Capture the cell that displays the provided text and extract its (x, y) central coordinate. 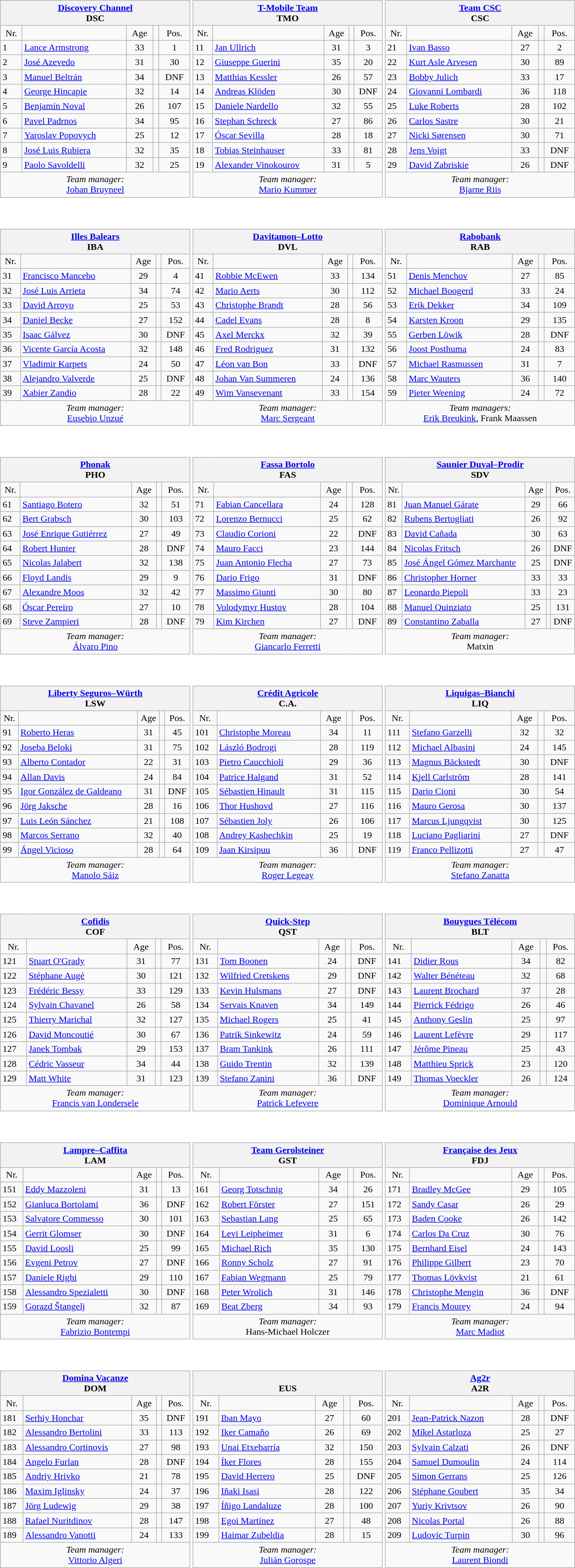
Team manager:Hans-Michael Holczer (288, 1327)
165 (206, 1248)
David Moncoutié (77, 1034)
184 (12, 1462)
Stéphane Goubert (461, 1491)
Sandy Casar (461, 1204)
Jens Voigt (459, 150)
Christophe Brandt (268, 305)
163 (206, 1219)
167 (206, 1277)
Team manager:Dominique Arnould (480, 1098)
172 (397, 1204)
Team manager:Johan Bruyneel (95, 185)
Team manager:Manolo Sáiz (95, 870)
Roberto Heras (78, 733)
Wim Vansevenant (268, 393)
80 (367, 592)
Fassa Bortolo FAS (288, 470)
Nicolas Fritsch (464, 548)
205 (397, 1476)
Juan Antonio Flecha (267, 563)
Dario Cioni (461, 791)
Claudio Corioni (267, 534)
150 (366, 1447)
140 (560, 378)
Stéphane Augé (77, 976)
Allan Davis (78, 776)
174 (397, 1233)
José Luis Rubiera (74, 150)
José Enrique Gutiérrez (76, 534)
Team Gerolsteiner GST (288, 1155)
Lampre–Caffita LAM (95, 1155)
Team manager:Francis van Londersele (95, 1098)
Iban Mayo (267, 1418)
Alberto Contador (78, 762)
40 (177, 835)
Léon van Bon (268, 364)
T-Mobile Team TMO (288, 13)
198 (206, 1520)
Marcus Ljungqvist (461, 820)
Pierrick Fédrigo (461, 1005)
Stephan Schreck (268, 121)
Wilfried Cretskens (268, 976)
Liquigas–Bianchi LIQ (480, 698)
Cofidis COF (95, 926)
Salvatore Commesso (77, 1219)
Yuriy Krivtsov (461, 1506)
187 (12, 1506)
Pietro Caucchioli (269, 762)
Óscar Pereiro (76, 607)
Domina Vacanze DOM (95, 1384)
Luis León Sánchez (78, 820)
Lance Armstrong (74, 47)
Michael Boogerd (459, 291)
Yaroslav Popovych (74, 136)
Team manager:Álvaro Pino (95, 641)
Alessandro Bertolini (77, 1432)
David Cañada (464, 534)
Bradley McGee (461, 1190)
Íñigo Landaluze (267, 1506)
202 (397, 1432)
182 (12, 1432)
Stefano Zanini (268, 1078)
Team manager:Matxin (480, 641)
191 (206, 1418)
Francis Mourey (461, 1307)
Paolo Savoldelli (74, 165)
David Herrero (267, 1476)
Vicente García Acosta (75, 349)
Fabian Cancellara (267, 504)
Constantino Zaballa (464, 621)
164 (206, 1233)
60 (366, 1418)
175 (397, 1248)
Daniel Becke (75, 320)
Saunier Duval–Prodir SDV (480, 470)
Andreas Klöden (268, 92)
Santiago Botero (76, 504)
Team manager:Marc Madiot (480, 1327)
Didier Rous (461, 961)
176 (397, 1263)
Laurent Lefèvre (461, 1034)
169 (206, 1307)
100 (366, 1506)
199 (206, 1535)
Robbie McEwen (268, 276)
90 (559, 1506)
194 (206, 1462)
Davitamon–Lotto DVL (288, 241)
185 (12, 1476)
Cédric Vasseur (77, 1064)
Ivan Basso (459, 47)
Alessandro Cortinovis (77, 1447)
Vladimir Karpets (75, 364)
70 (560, 1263)
Kim Kirchen (267, 621)
David Loosli (77, 1248)
Eddy Mazzoleni (77, 1190)
Joost Posthuma (459, 349)
208 (397, 1520)
156 (12, 1263)
178 (397, 1292)
Christophe Mengin (461, 1292)
Gerrit Glomser (77, 1233)
188 (12, 1520)
Gorazd Štangelj (77, 1307)
Matthias Kessler (268, 77)
Magnus Bäckstedt (461, 762)
José Azevedo (74, 62)
179 (397, 1307)
Ronny Scholz (269, 1263)
Daniele Nardello (268, 106)
183 (12, 1447)
186 (12, 1491)
Isaac Gálvez (75, 335)
Óscar Sevilla (268, 136)
159 (12, 1307)
Marcos Serrano (78, 835)
177 (397, 1277)
Haimar Zubeldia (267, 1535)
Christophe Moreau (269, 733)
Jörg Ludewig (77, 1506)
Unai Etxebarría (267, 1447)
Egoi Martínez (267, 1520)
Leonardo Piepoli (464, 592)
Erik Dekker (459, 305)
Walter Bénéteau (461, 976)
Jan Ullrich (268, 47)
Ag2r A2R (480, 1384)
50 (176, 364)
David Arroyo (75, 305)
Kevin Hulsmans (268, 991)
Quick-Step QST (288, 926)
Pavel Padrnos (74, 121)
Rafael Nuritdinov (77, 1520)
Benjamín Noval (74, 106)
Team manager:Stefano Zanatta (480, 870)
Matthieu Sprick (461, 1064)
Baden Cooke (461, 1219)
Team managers:Erik Breukink, Frank Maassen (480, 413)
Ludovic Turpin (461, 1535)
Bouygues Télécom BLT (480, 926)
Jérôme Pineau (461, 1049)
Manuel Quinziato (464, 607)
Frédéric Bessy (77, 991)
Manuel Beltrán (74, 77)
206 (397, 1491)
Carlos Sastre (459, 121)
Joseba Beloki (78, 747)
Levi Leipheimer (269, 1233)
EUS (288, 1384)
Tom Boonen (268, 961)
Giovanni Lombardi (459, 92)
Alessandro Vanotti (77, 1535)
Evgeni Petrov (77, 1263)
Christopher Horner (464, 577)
Míkel Astarloza (461, 1432)
Daniele Righi (77, 1277)
Sébastien Joly (269, 820)
Alexandre Moos (76, 592)
Franco Pellizotti (461, 850)
Luciano Pagliarini (461, 835)
Michael Albasini (461, 747)
Maxim Iglinsky (77, 1491)
Fabian Wegmann (269, 1277)
Carlos Da Cruz (461, 1233)
Philippe Gilbert (461, 1263)
Denis Menchov (459, 276)
Bernhard Eisel (461, 1248)
Kurt Asle Arvesen (459, 62)
Matt White (77, 1078)
Janek Tombak (77, 1049)
173 (397, 1219)
Georg Totschnig (269, 1190)
Jean-Patrick Nazon (461, 1418)
Team manager:Fabrizio Bontempi (95, 1327)
Team manager:Eusebio Unzué (95, 413)
Illes Balears IBA (95, 241)
David Zabriskie (459, 165)
Igor González de Galdeano (78, 791)
Bram Tankink (268, 1049)
Jaan Kirsipuu (269, 850)
Robert Hunter (76, 548)
120 (561, 1064)
Thomas Voeckler (461, 1078)
Thor Hushovd (269, 806)
209 (397, 1535)
Gianluca Bortolami (77, 1204)
Angelo Furlan (77, 1462)
Michael Rogers (268, 1020)
Team manager:Laurent Biondi (480, 1555)
Française des Jeux FDJ (480, 1155)
Kjell Carlström (461, 776)
162 (206, 1204)
José Ángel Gómez Marchante (464, 563)
Sebastian Lang (269, 1219)
Team manager:Giancarlo Ferretti (288, 641)
Patrice Halgand (269, 776)
Ángel Vicioso (78, 850)
Rabobank RAB (480, 241)
Team manager:Vittorio Algeri (95, 1555)
László Bodrogi (269, 747)
Volodymyr Hustov (267, 607)
Karsten Kroon (459, 320)
Sébastien Hinault (269, 791)
Sylvain Calzati (461, 1447)
Guido Trentin (268, 1064)
Liberty Seguros–Würth LSW (95, 698)
Cadel Evans (268, 320)
Patrik Sinkewitz (268, 1034)
Thierry Marichal (77, 1020)
Peter Wrolich (269, 1292)
Sylvain Chavanel (77, 1005)
157 (12, 1277)
Crédit Agricole C.A. (288, 698)
Team manager: Mario Kummer (288, 185)
10 (176, 607)
Steve Zampieri (76, 621)
130 (368, 1248)
Team manager:Roger Legeay (288, 870)
Gerben Löwik (459, 335)
Nicolas Jalabert (76, 563)
Team CSC CSC (480, 13)
Rubens Bertogliati (464, 519)
Team manager:Julián Gorospe (288, 1555)
Johan Van Summeren (268, 378)
Stuart O'Grady (77, 961)
204 (397, 1462)
Floyd Landis (76, 577)
Mauro Gerosa (461, 806)
Nicolas Portal (461, 1520)
Francisco Mancebo (75, 276)
Alejandro Valverde (75, 378)
Andrey Kashechkin (269, 835)
171 (397, 1190)
Dario Frigo (267, 577)
Servais Knaven (268, 1005)
Luke Roberts (459, 106)
Mario Aerts (268, 291)
203 (397, 1447)
Andriy Hrivko (77, 1476)
Stefano Garzelli (461, 733)
Íker Flores (267, 1462)
20 (368, 62)
Massimo Giunti (267, 592)
201 (397, 1418)
195 (206, 1476)
Simon Gerrans (461, 1476)
Beat Zberg (269, 1307)
George Hincapie (74, 92)
Alessandro Spezialetti (77, 1292)
166 (206, 1263)
Discovery Channel DSC (95, 13)
158 (12, 1292)
Phonak PHO (95, 470)
Michael Rich (269, 1248)
Fred Rodriguez (268, 349)
Mauro Facci (267, 548)
Samuel Dumoulin (461, 1462)
Lorenzo Bernucci (267, 519)
Thomas Lövkvist (461, 1277)
Nicki Sørensen (459, 136)
Iker Camaño (267, 1432)
110 (176, 1277)
José Luis Arrieta (75, 291)
Michael Rasmussen (459, 364)
Robert Förster (269, 1204)
207 (397, 1506)
Axel Merckx (268, 335)
Iñaki Isasi (267, 1491)
Alexander Vinokourov (268, 165)
Juan Manuel Gárate (464, 504)
168 (206, 1292)
Bert Grabsch (76, 519)
181 (12, 1418)
192 (206, 1432)
161 (206, 1190)
197 (206, 1506)
Marc Wauters (459, 378)
Team manager:Patrick Lefevere (288, 1098)
Jörg Jaksche (78, 806)
Serhiy Honchar (77, 1418)
Team manager:Bjarne Riis (480, 185)
Xabier Zandio (75, 393)
Pieter Weening (459, 393)
Tobias Steinhauser (268, 150)
196 (206, 1491)
Bobby Julich (459, 77)
189 (12, 1535)
193 (206, 1447)
Giuseppe Guerini (268, 62)
Team manager:Marc Sergeant (288, 413)
Laurent Brochard (461, 991)
Anthony Geslin (461, 1020)
